Detect which cell encompasses the target text, then output its (X, Y) center coordinate. 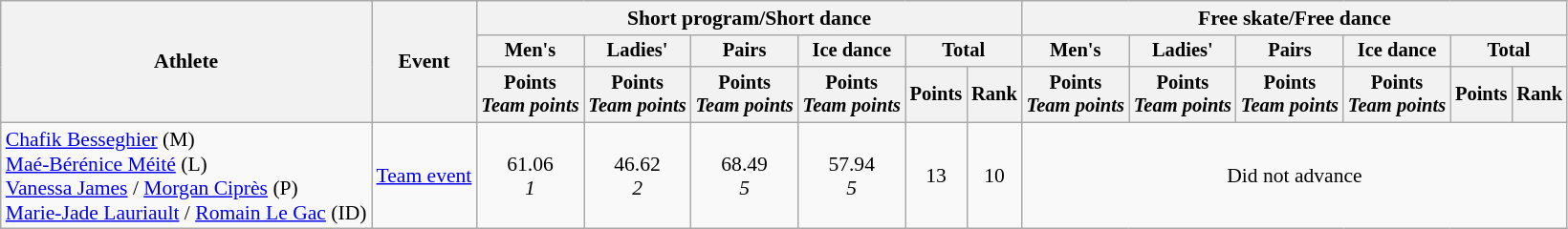
Short program/Short dance (749, 18)
Event (425, 61)
46.622 (637, 176)
Chafik Besseghier (M) Maé-Bérénice Méité (L)Vanessa James / Morgan Ciprès (P) Marie-Jade Lauriault / Romain Le Gac (ID) (186, 176)
Did not advance (1295, 176)
Team event (425, 176)
61.061 (530, 176)
10 (994, 176)
13 (936, 176)
68.495 (745, 176)
57.945 (852, 176)
Free skate/Free dance (1295, 18)
Athlete (186, 61)
